Find where the given text appears and provide that cell's center as (x, y) coordinate. 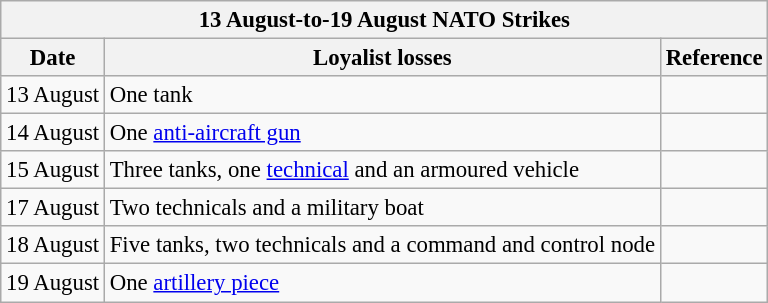
One tank (382, 95)
17 August (53, 208)
15 August (53, 170)
Three tanks, one technical and an armoured vehicle (382, 170)
Date (53, 58)
18 August (53, 245)
13 August (53, 95)
Loyalist losses (382, 58)
Reference (714, 58)
19 August (53, 283)
Five tanks, two technicals and a command and control node (382, 245)
One artillery piece (382, 283)
Two technicals and a military boat (382, 208)
One anti-aircraft gun (382, 133)
13 August-to-19 August NATO Strikes (384, 20)
14 August (53, 133)
